Pinpoint the cell where the given text exists, returning its [x, y] midpoint coordinate. 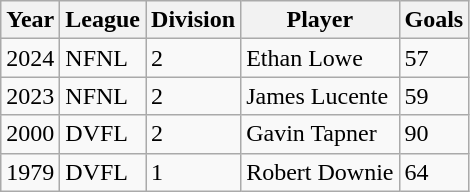
57 [434, 58]
Gavin Tapner [320, 134]
James Lucente [320, 96]
Goals [434, 20]
64 [434, 172]
Ethan Lowe [320, 58]
1979 [30, 172]
Year [30, 20]
Division [194, 20]
2024 [30, 58]
2000 [30, 134]
Player [320, 20]
59 [434, 96]
2023 [30, 96]
1 [194, 172]
90 [434, 134]
Robert Downie [320, 172]
League [103, 20]
